Pinpoint the cell where the given text exists, returning its (X, Y) midpoint coordinate. 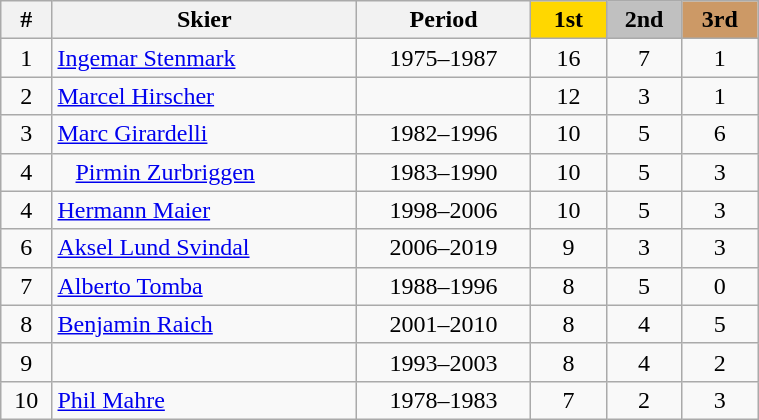
16 (569, 58)
Alberto Tomba (204, 286)
2001–2010 (444, 324)
2nd (644, 20)
1975–1987 (444, 58)
1982–1996 (444, 134)
Period (444, 20)
3rd (720, 20)
1993–2003 (444, 362)
2006–2019 (444, 248)
Benjamin Raich (204, 324)
Skier (204, 20)
Pirmin Zurbriggen (204, 172)
1988–1996 (444, 286)
# (26, 20)
Ingemar Stenmark (204, 58)
Phil Mahre (204, 400)
Hermann Maier (204, 210)
Marcel Hirscher (204, 96)
1983–1990 (444, 172)
0 (720, 286)
1978–1983 (444, 400)
12 (569, 96)
1998–2006 (444, 210)
Aksel Lund Svindal (204, 248)
1st (569, 20)
Marc Girardelli (204, 134)
